Find where the given text appears and provide that cell's center as [x, y] coordinate. 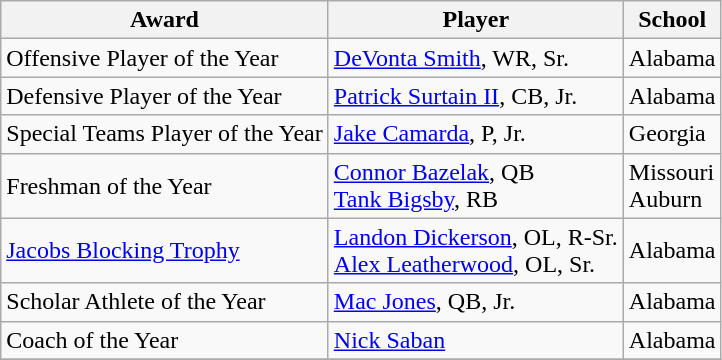
Landon Dickerson, OL, R-Sr.Alex Leatherwood, OL, Sr. [476, 250]
Defensive Player of the Year [165, 96]
Jacobs Blocking Trophy [165, 250]
Patrick Surtain II, CB, Jr. [476, 96]
School [672, 20]
Player [476, 20]
Scholar Athlete of the Year [165, 302]
Offensive Player of the Year [165, 58]
MissouriAuburn [672, 186]
Special Teams Player of the Year [165, 134]
Nick Saban [476, 340]
Georgia [672, 134]
Award [165, 20]
Jake Camarda, P, Jr. [476, 134]
DeVonta Smith, WR, Sr. [476, 58]
Connor Bazelak, QBTank Bigsby, RB [476, 186]
Freshman of the Year [165, 186]
Mac Jones, QB, Jr. [476, 302]
Coach of the Year [165, 340]
